Return the [x, y] coordinate for the center point of the cell that contains the specified text.  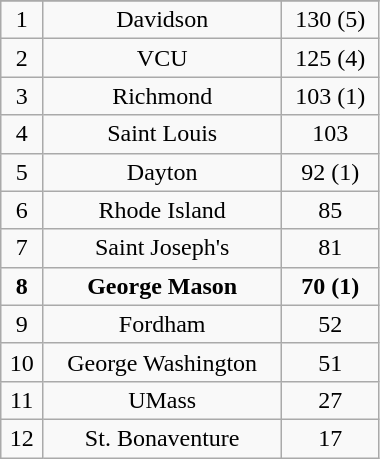
George Mason [162, 286]
Fordham [162, 324]
1 [22, 20]
Saint Louis [162, 134]
3 [22, 96]
81 [330, 248]
12 [22, 438]
Dayton [162, 172]
125 (4) [330, 58]
11 [22, 400]
UMass [162, 400]
9 [22, 324]
52 [330, 324]
130 (5) [330, 20]
VCU [162, 58]
7 [22, 248]
Rhode Island [162, 210]
Saint Joseph's [162, 248]
5 [22, 172]
27 [330, 400]
70 (1) [330, 286]
103 (1) [330, 96]
6 [22, 210]
Richmond [162, 96]
17 [330, 438]
2 [22, 58]
Davidson [162, 20]
92 (1) [330, 172]
85 [330, 210]
103 [330, 134]
St. Bonaventure [162, 438]
51 [330, 362]
George Washington [162, 362]
4 [22, 134]
8 [22, 286]
10 [22, 362]
